Search for the cell housing the specified text and yield its (X, Y) center coordinate. 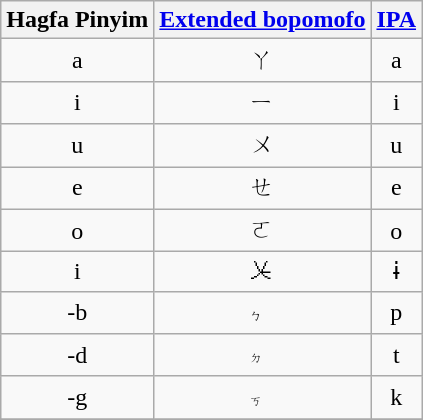
ㆴ (262, 312)
ㆵ (262, 356)
Extended bopomofo (262, 20)
p (396, 312)
-g (78, 398)
ㄚ (262, 60)
ɨ (396, 272)
IPA (396, 20)
ㄛ (262, 230)
ㄨ (262, 146)
-d (78, 356)
-b (78, 312)
Hagfa Pinyim (78, 20)
t (396, 356)
ㄝ (262, 188)
ㄧ (262, 102)
ㆨ (262, 272)
ㆶ (262, 398)
k (396, 398)
